Determine the (X, Y) coordinate at the center of the cell enclosing the given text.  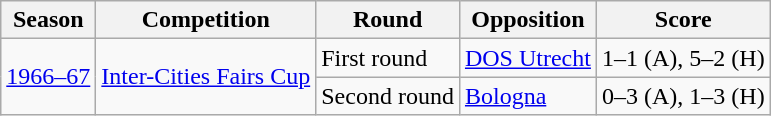
First round (388, 58)
Bologna (528, 96)
Round (388, 20)
Season (48, 20)
Score (683, 20)
Competition (206, 20)
Opposition (528, 20)
DOS Utrecht (528, 58)
Inter-Cities Fairs Cup (206, 77)
0–3 (A), 1–3 (H) (683, 96)
Second round (388, 96)
1966–67 (48, 77)
1–1 (A), 5–2 (H) (683, 58)
